Detect which cell encompasses the target text, then output its (x, y) center coordinate. 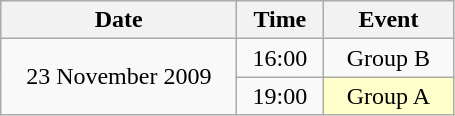
19:00 (280, 96)
Date (119, 20)
Event (388, 20)
23 November 2009 (119, 77)
Group A (388, 96)
16:00 (280, 58)
Time (280, 20)
Group B (388, 58)
